Return (X, Y) of the center of cell containing provided text 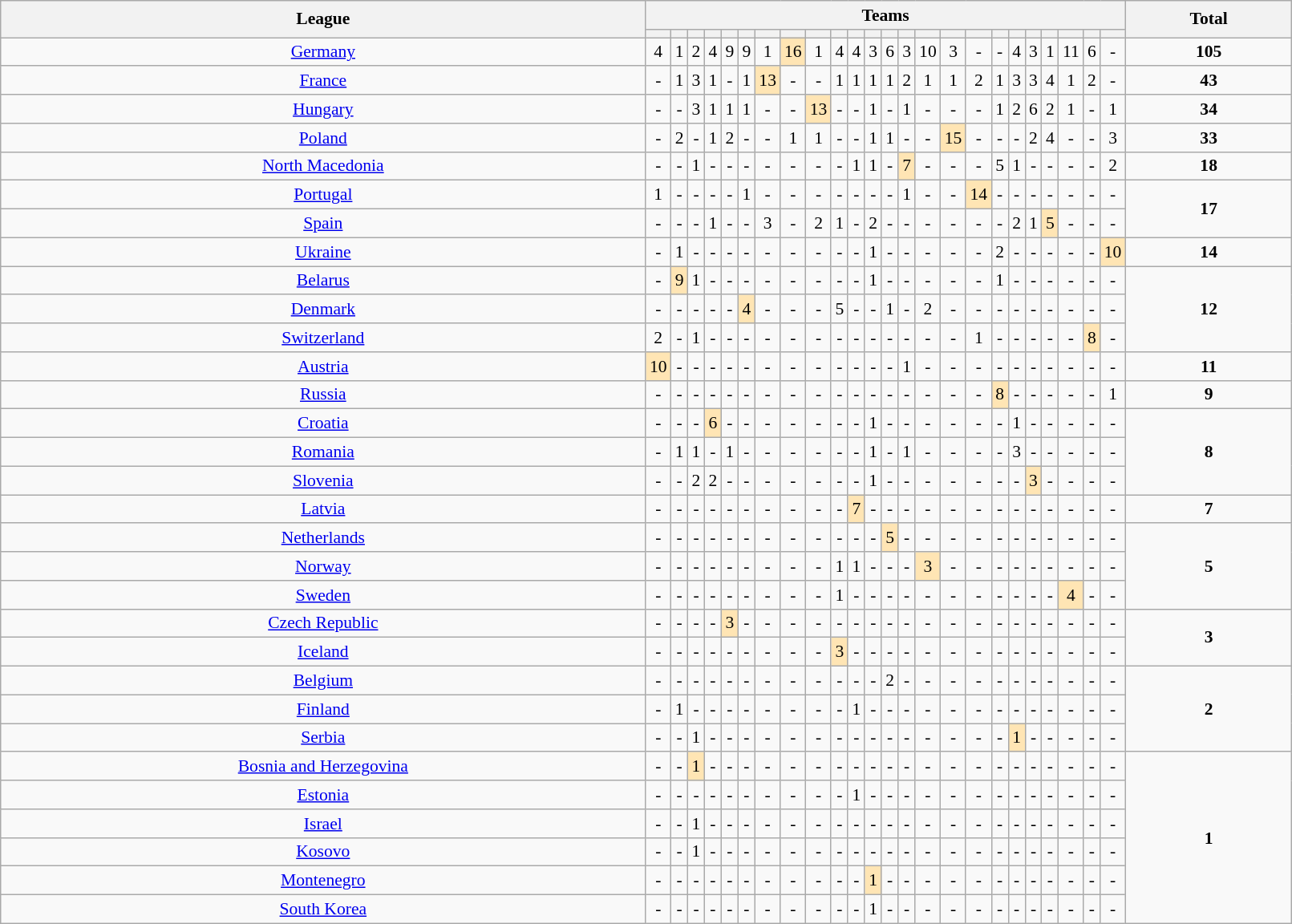
Total (1208, 19)
105 (1208, 52)
Bosnia and Herzegovina (323, 767)
Latvia (323, 509)
Serbia (323, 738)
South Korea (323, 910)
Spain (323, 224)
Finland (323, 709)
Kosovo (323, 852)
Slovenia (323, 480)
Russia (323, 395)
Ukraine (323, 252)
Sweden (323, 595)
Estonia (323, 795)
Iceland (323, 652)
North Macedonia (323, 166)
33 (1208, 138)
Czech Republic (323, 623)
12 (1208, 310)
Denmark (323, 310)
43 (1208, 81)
Austria (323, 367)
17 (1208, 209)
Teams (885, 15)
Switzerland (323, 338)
Israel (323, 824)
Belgium (323, 681)
34 (1208, 109)
Croatia (323, 423)
Germany (323, 52)
Portugal (323, 195)
Romania (323, 452)
15 (954, 138)
Netherlands (323, 538)
Norway (323, 566)
League (323, 19)
Montenegro (323, 881)
18 (1208, 166)
France (323, 81)
16 (793, 52)
Poland (323, 138)
Hungary (323, 109)
Belarus (323, 281)
